Find where the given text appears and provide that cell's center as (x, y) coordinate. 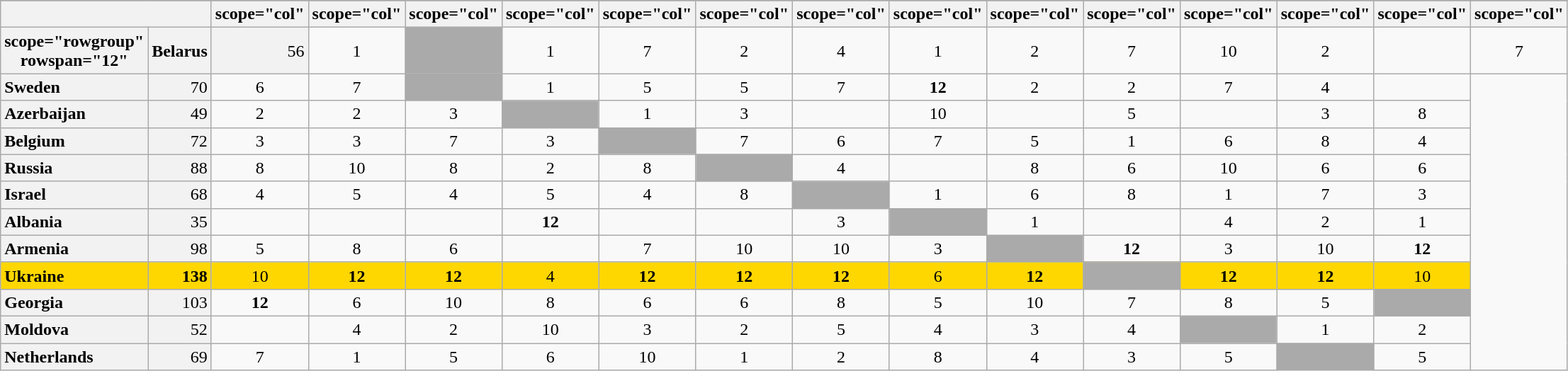
Albania (74, 222)
Ukraine (74, 275)
68 (180, 195)
35 (180, 222)
98 (180, 249)
Belgium (74, 141)
Netherlands (74, 356)
Belarus (180, 51)
72 (180, 141)
Georgia (74, 302)
103 (180, 302)
scope="rowgroup" rowspan="12" (74, 51)
Azerbaijan (74, 114)
138 (180, 275)
69 (180, 356)
Armenia (74, 249)
52 (180, 329)
88 (180, 168)
Sweden (74, 87)
49 (180, 114)
Russia (74, 168)
Moldova (74, 329)
56 (259, 51)
70 (180, 87)
Israel (74, 195)
